Detect which cell encompasses the target text, then output its [X, Y] center coordinate. 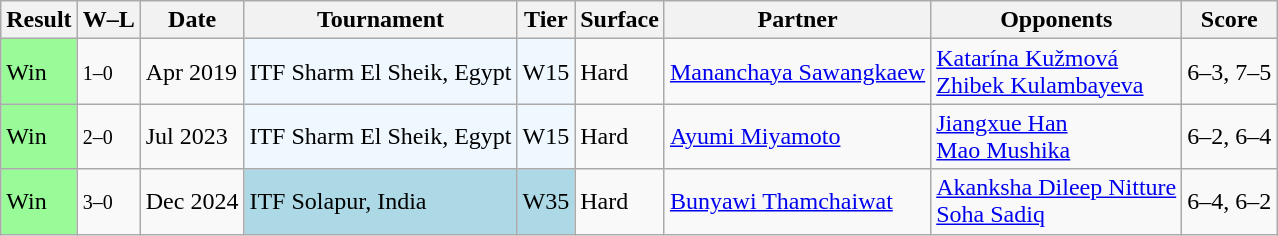
W35 [546, 202]
W–L [108, 20]
Bunyawi Thamchaiwat [797, 202]
ITF Solapur, India [380, 202]
Date [192, 20]
3–0 [108, 202]
Akanksha Dileep Nitture Soha Sadiq [1056, 202]
1–0 [108, 72]
Mananchaya Sawangkaew [797, 72]
Dec 2024 [192, 202]
Apr 2019 [192, 72]
Jul 2023 [192, 136]
Ayumi Miyamoto [797, 136]
6–2, 6–4 [1230, 136]
6–3, 7–5 [1230, 72]
Jiangxue Han Mao Mushika [1056, 136]
Opponents [1056, 20]
Result [39, 20]
2–0 [108, 136]
Partner [797, 20]
Tier [546, 20]
6–4, 6–2 [1230, 202]
Score [1230, 20]
Katarína Kužmová Zhibek Kulambayeva [1056, 72]
Surface [620, 20]
Tournament [380, 20]
